Locate the cell with the specified text and output its (x, y) center coordinate. 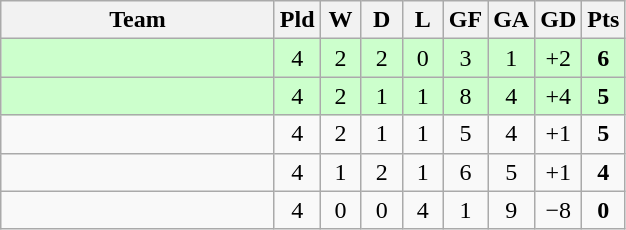
9 (512, 210)
+4 (558, 96)
GF (465, 20)
3 (465, 58)
D (382, 20)
L (422, 20)
+2 (558, 58)
W (340, 20)
Team (138, 20)
−8 (558, 210)
Pld (297, 20)
Pts (604, 20)
GA (512, 20)
8 (465, 96)
GD (558, 20)
